Return the [x, y] coordinate for the center point of the cell that contains the specified text.  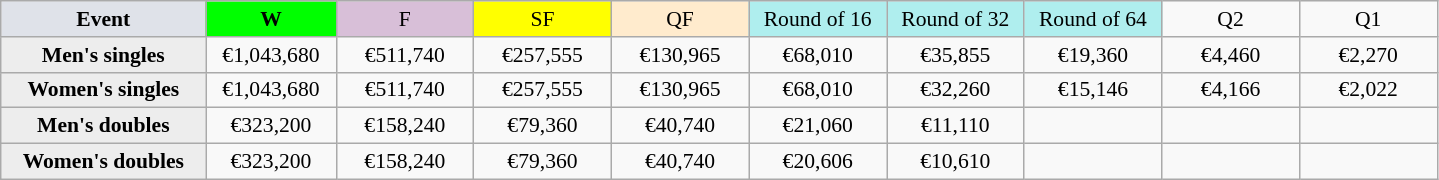
€2,022 [1368, 90]
W [271, 19]
Round of 32 [955, 19]
Q2 [1231, 19]
€32,260 [955, 90]
€11,110 [955, 126]
Women's singles [104, 90]
Round of 64 [1093, 19]
€20,606 [818, 162]
€19,360 [1093, 55]
Round of 16 [818, 19]
QF [680, 19]
€15,146 [1093, 90]
€21,060 [818, 126]
Q1 [1368, 19]
€10,610 [955, 162]
SF [543, 19]
€4,166 [1231, 90]
Women's doubles [104, 162]
F [405, 19]
Event [104, 19]
€2,270 [1368, 55]
€4,460 [1231, 55]
€35,855 [955, 55]
Men's singles [104, 55]
Men's doubles [104, 126]
